Output the (X, Y) coordinate of the center of the cell containing the given text.  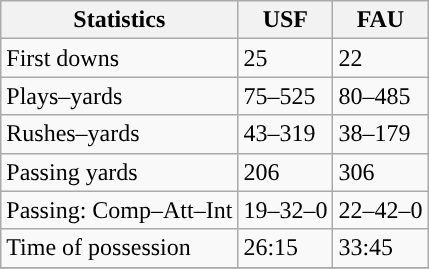
80–485 (380, 96)
43–319 (286, 134)
75–525 (286, 96)
Plays–yards (120, 96)
26:15 (286, 248)
FAU (380, 20)
USF (286, 20)
First downs (120, 58)
22 (380, 58)
22–42–0 (380, 210)
33:45 (380, 248)
19–32–0 (286, 210)
Time of possession (120, 248)
206 (286, 172)
306 (380, 172)
Passing yards (120, 172)
Rushes–yards (120, 134)
25 (286, 58)
Passing: Comp–Att–Int (120, 210)
Statistics (120, 20)
38–179 (380, 134)
